Return [x, y] of the center of cell containing provided text 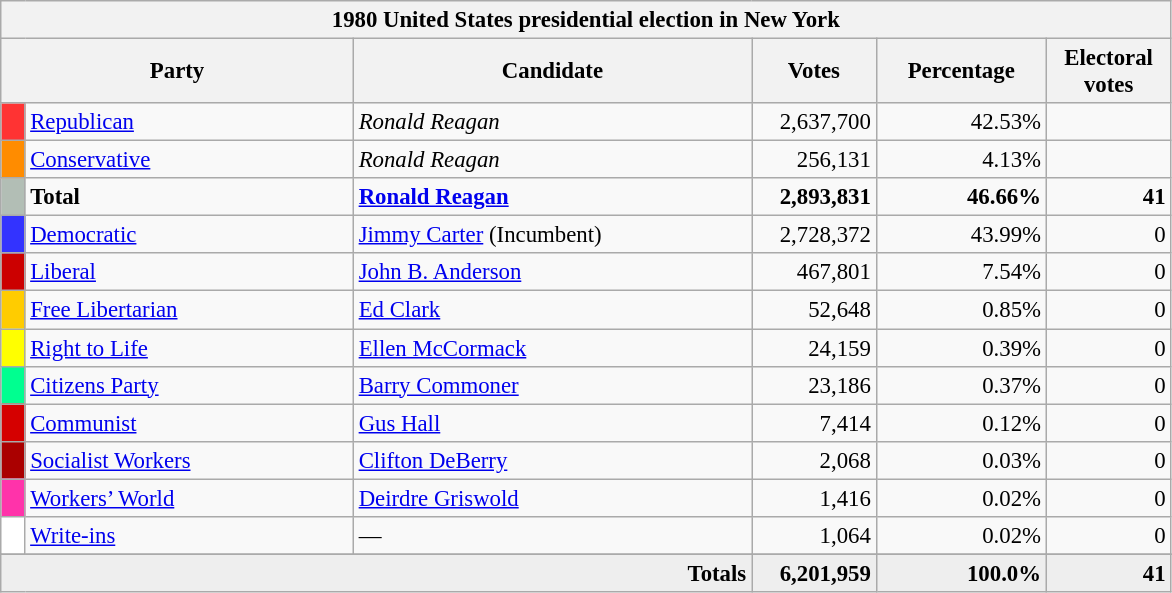
0.85% [961, 310]
Free Libertarian [189, 310]
Socialist Workers [189, 460]
1980 United States presidential election in New York [586, 20]
0.37% [961, 385]
Democratic [189, 235]
0.03% [961, 460]
Right to Life [189, 348]
Total [189, 197]
2,728,372 [814, 235]
Percentage [961, 72]
Gus Hall [552, 423]
Write-ins [189, 536]
Ellen McCormack [552, 348]
Deirdre Griswold [552, 498]
46.66% [961, 197]
Liberal [189, 273]
2,637,700 [814, 122]
24,159 [814, 348]
4.13% [961, 160]
Conservative [189, 160]
43.99% [961, 235]
Clifton DeBerry [552, 460]
Jimmy Carter (Incumbent) [552, 235]
7.54% [961, 273]
Electoral votes [1108, 72]
42.53% [961, 122]
1,064 [814, 536]
Party [178, 72]
Barry Commoner [552, 385]
6,201,959 [814, 573]
Workers’ World [189, 498]
1,416 [814, 498]
256,131 [814, 160]
Ed Clark [552, 310]
100.0% [961, 573]
Citizens Party [189, 385]
Republican [189, 122]
Candidate [552, 72]
Votes [814, 72]
Communist [189, 423]
John B. Anderson [552, 273]
0.39% [961, 348]
0.12% [961, 423]
— [552, 536]
7,414 [814, 423]
2,893,831 [814, 197]
Totals [376, 573]
2,068 [814, 460]
52,648 [814, 310]
467,801 [814, 273]
23,186 [814, 385]
